Capture the cell that displays the provided text and extract its (x, y) central coordinate. 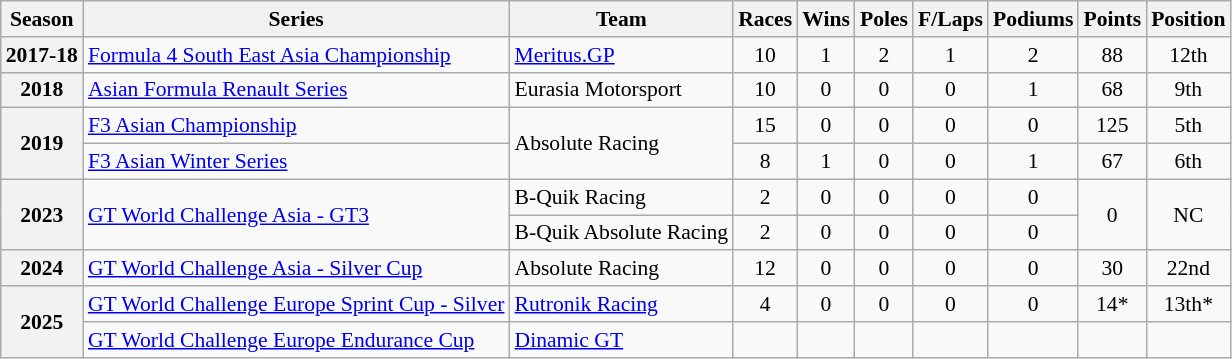
Points (1112, 19)
B-Quik Racing (622, 197)
9th (1188, 90)
6th (1188, 162)
2018 (42, 90)
F3 Asian Championship (296, 126)
2025 (42, 322)
Races (765, 19)
8 (765, 162)
Season (42, 19)
12th (1188, 55)
88 (1112, 55)
Series (296, 19)
Team (622, 19)
F3 Asian Winter Series (296, 162)
30 (1112, 269)
125 (1112, 126)
NC (1188, 214)
Formula 4 South East Asia Championship (296, 55)
Dinamic GT (622, 340)
12 (765, 269)
15 (765, 126)
GT World Challenge Asia - Silver Cup (296, 269)
22nd (1188, 269)
Meritus.GP (622, 55)
GT World Challenge Europe Endurance Cup (296, 340)
GT World Challenge Asia - GT3 (296, 214)
2019 (42, 144)
Wins (826, 19)
5th (1188, 126)
Podiums (1034, 19)
14* (1112, 304)
F/Laps (950, 19)
13th* (1188, 304)
Position (1188, 19)
4 (765, 304)
2024 (42, 269)
B-Quik Absolute Racing (622, 233)
Eurasia Motorsport (622, 90)
67 (1112, 162)
68 (1112, 90)
Rutronik Racing (622, 304)
2017-18 (42, 55)
2023 (42, 214)
Poles (884, 19)
GT World Challenge Europe Sprint Cup - Silver (296, 304)
Asian Formula Renault Series (296, 90)
